Capture the cell that displays the provided text and extract its (X, Y) central coordinate. 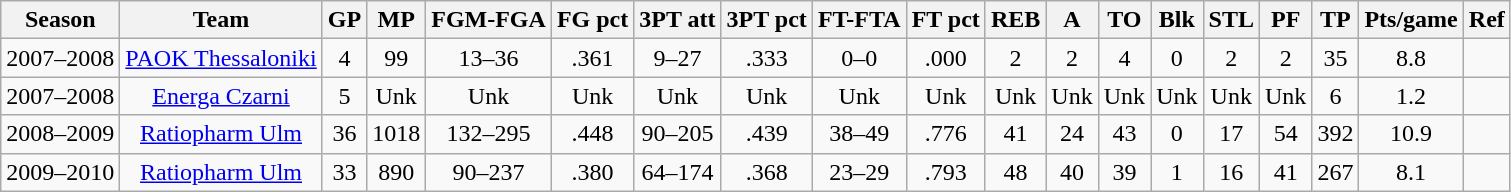
Blk (1177, 20)
Team (221, 20)
13–36 (489, 58)
267 (1336, 172)
FT pct (946, 20)
33 (344, 172)
48 (1015, 172)
64–174 (678, 172)
TO (1124, 20)
FT-FTA (859, 20)
17 (1231, 134)
GP (344, 20)
2008–2009 (60, 134)
890 (396, 172)
3PT pct (766, 20)
MP (396, 20)
10.9 (1411, 134)
39 (1124, 172)
16 (1231, 172)
TP (1336, 20)
38–49 (859, 134)
8.1 (1411, 172)
Ref (1486, 20)
99 (396, 58)
1 (1177, 172)
40 (1072, 172)
6 (1336, 96)
54 (1285, 134)
FGM-FGA (489, 20)
.000 (946, 58)
132–295 (489, 134)
REB (1015, 20)
2009–2010 (60, 172)
FG pct (592, 20)
24 (1072, 134)
Energa Czarni (221, 96)
Pts/game (1411, 20)
STL (1231, 20)
8.8 (1411, 58)
0–0 (859, 58)
1.2 (1411, 96)
A (1072, 20)
9–27 (678, 58)
43 (1124, 134)
3PT att (678, 20)
.439 (766, 134)
36 (344, 134)
.361 (592, 58)
90–237 (489, 172)
23–29 (859, 172)
.793 (946, 172)
.368 (766, 172)
392 (1336, 134)
5 (344, 96)
.380 (592, 172)
Season (60, 20)
90–205 (678, 134)
1018 (396, 134)
.333 (766, 58)
35 (1336, 58)
.448 (592, 134)
PF (1285, 20)
PAOK Thessaloniki (221, 58)
.776 (946, 134)
